Output the [x, y] coordinate of the center of the cell containing the given text.  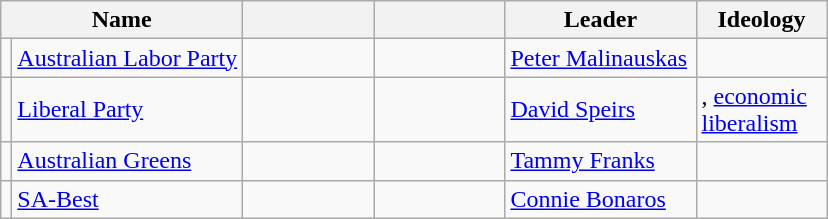
David Speirs [600, 110]
Liberal Party [128, 110]
Tammy Franks [600, 161]
Australian Greens [128, 161]
Ideology [762, 20]
Peter Malinauskas [600, 58]
Connie Bonaros [600, 199]
Leader [600, 20]
Australian Labor Party [128, 58]
, economic liberalism [762, 110]
SA-Best [128, 199]
Name [122, 20]
